From the cell containing the given text, extract its center point as (x, y) coordinate. 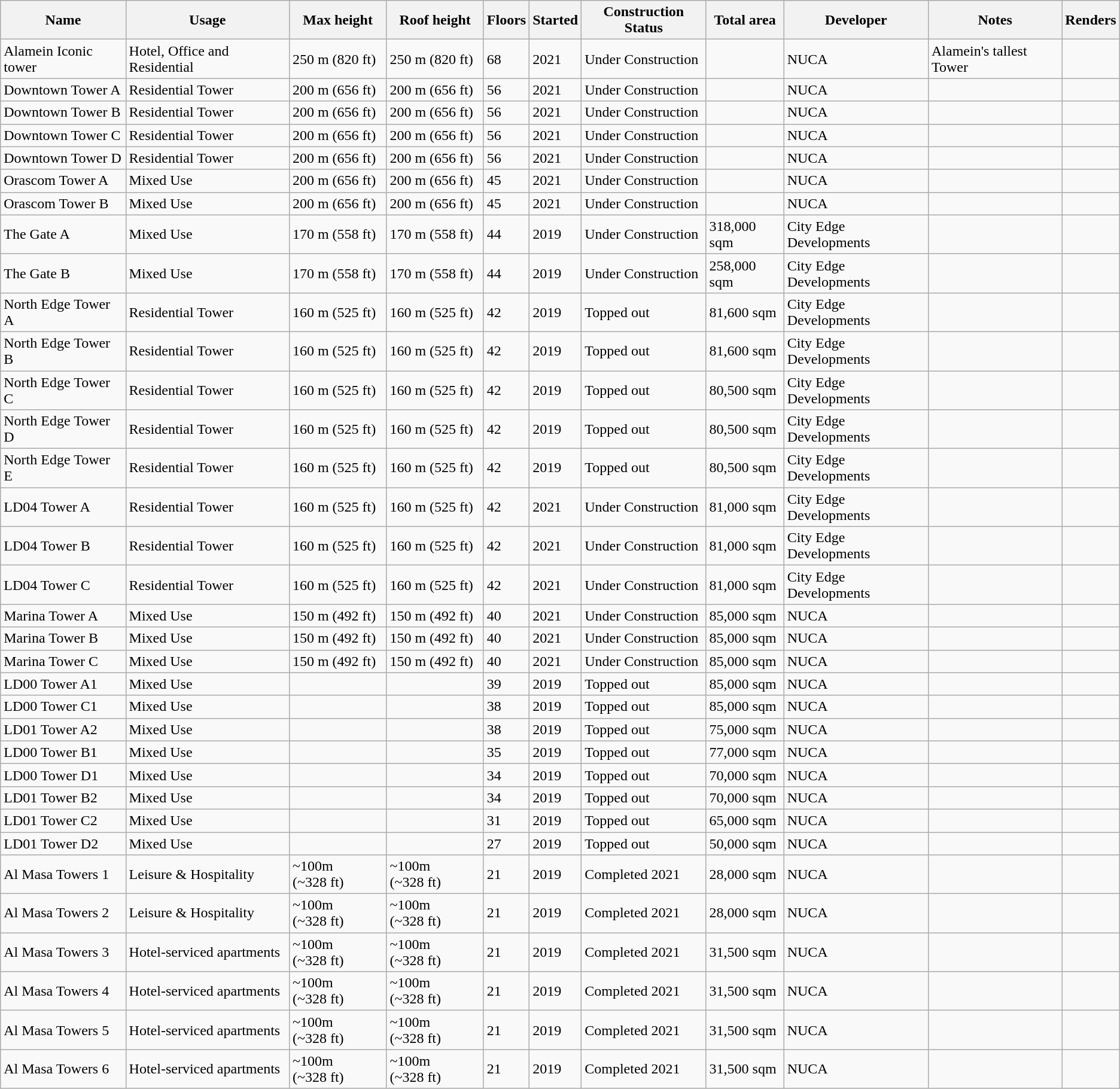
Downtown Tower D (63, 158)
Floors (506, 20)
Orascom Tower B (63, 203)
Alamein Iconic tower (63, 59)
39 (506, 684)
North Edge Tower B (63, 351)
LD01 Tower C2 (63, 820)
Alamein's tallest Tower (994, 59)
Notes (994, 20)
Name (63, 20)
Al Masa Towers 1 (63, 875)
Hotel, Office and Residential (207, 59)
LD00 Tower A1 (63, 684)
Usage (207, 20)
Al Masa Towers 6 (63, 1069)
North Edge Tower D (63, 430)
LD01 Tower D2 (63, 843)
77,000 sqm (745, 752)
Marina Tower B (63, 638)
Al Masa Towers 4 (63, 991)
North Edge Tower E (63, 468)
Total area (745, 20)
LD04 Tower B (63, 546)
North Edge Tower A (63, 312)
Roof height (435, 20)
Al Masa Towers 2 (63, 913)
Renders (1091, 20)
27 (506, 843)
Orascom Tower A (63, 181)
LD00 Tower B1 (63, 752)
68 (506, 59)
Marina Tower C (63, 661)
75,000 sqm (745, 729)
Al Masa Towers 3 (63, 953)
35 (506, 752)
Max height (337, 20)
North Edge Tower C (63, 390)
Al Masa Towers 5 (63, 1030)
LD04 Tower A (63, 507)
Marina Tower A (63, 616)
Construction Status (644, 20)
318,000 sqm (745, 235)
The Gate B (63, 273)
LD01 Tower A2 (63, 729)
Started (555, 20)
65,000 sqm (745, 820)
Downtown Tower B (63, 112)
LD00 Tower D1 (63, 775)
Downtown Tower A (63, 90)
Developer (856, 20)
LD04 Tower C (63, 585)
LD01 Tower B2 (63, 798)
LD00 Tower C1 (63, 707)
The Gate A (63, 235)
258,000 sqm (745, 273)
Downtown Tower C (63, 135)
31 (506, 820)
50,000 sqm (745, 843)
